Search for the cell housing the specified text and yield its [x, y] center coordinate. 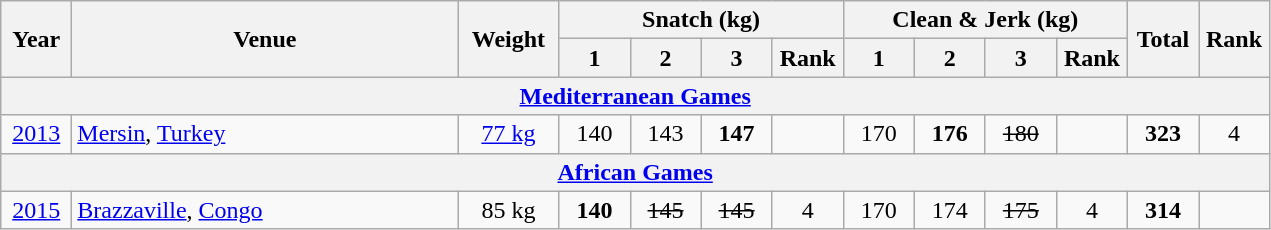
2013 [36, 134]
174 [950, 210]
2015 [36, 210]
Clean & Jerk (kg) [985, 20]
180 [1020, 134]
323 [1162, 134]
African Games [636, 172]
143 [666, 134]
Total [1162, 39]
Mediterranean Games [636, 96]
77 kg [508, 134]
Weight [508, 39]
Mersin, Turkey [265, 134]
Year [36, 39]
175 [1020, 210]
314 [1162, 210]
Snatch (kg) [701, 20]
176 [950, 134]
85 kg [508, 210]
Brazzaville, Congo [265, 210]
Venue [265, 39]
147 [736, 134]
